Identify which cell holds the provided text, then report its [X, Y] central coordinate. 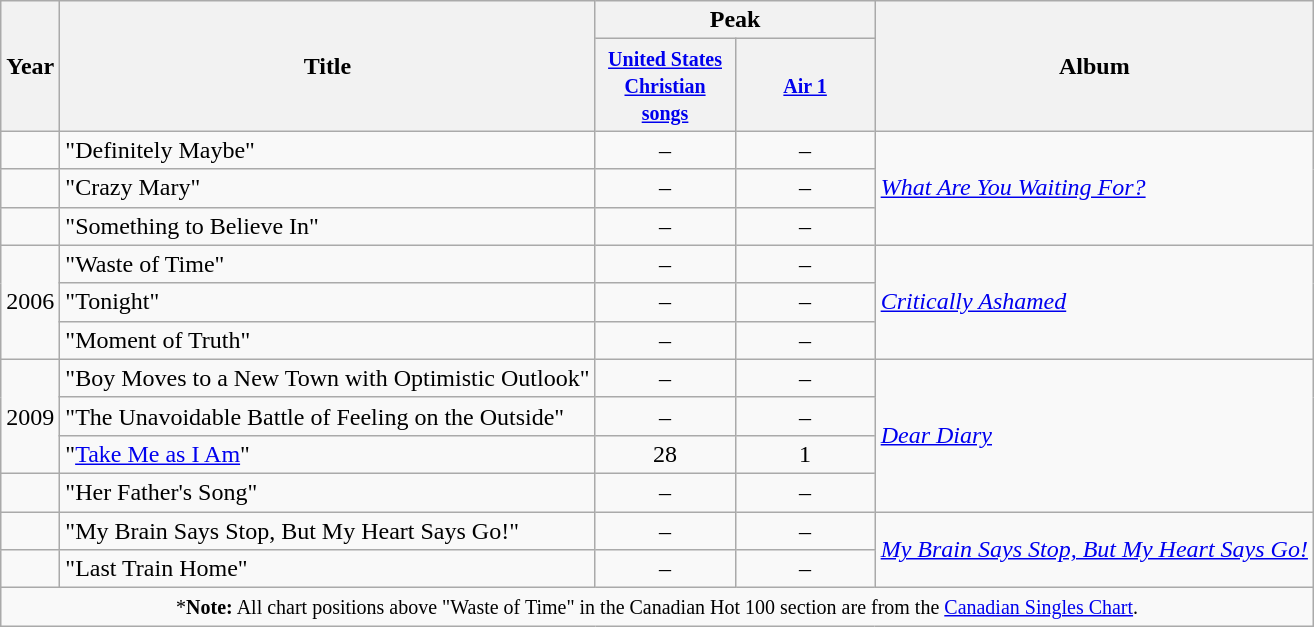
"Moment of Truth" [328, 340]
"Waste of Time" [328, 264]
"Last Train Home" [328, 569]
"Take Me as I Am" [328, 454]
Dear Diary [1094, 435]
*Note: All chart positions above "Waste of Time" in the Canadian Hot 100 section are from the Canadian Singles Chart. [658, 607]
Album [1094, 66]
"Her Father's Song" [328, 492]
United States Christian songs [665, 85]
Peak [735, 20]
2009 [30, 416]
Title [328, 66]
"Tonight" [328, 302]
Critically Ashamed [1094, 302]
My Brain Says Stop, But My Heart Says Go! [1094, 550]
2006 [30, 302]
"The Unavoidable Battle of Feeling on the Outside" [328, 416]
"My Brain Says Stop, But My Heart Says Go!" [328, 531]
Year [30, 66]
"Crazy Mary" [328, 188]
What Are You Waiting For? [1094, 188]
"Something to Believe In" [328, 226]
"Boy Moves to a New Town with Optimistic Outlook" [328, 378]
"Definitely Maybe" [328, 150]
1 [805, 454]
28 [665, 454]
Air 1 [805, 85]
